Locate the cell with the specified text and output its (X, Y) center coordinate. 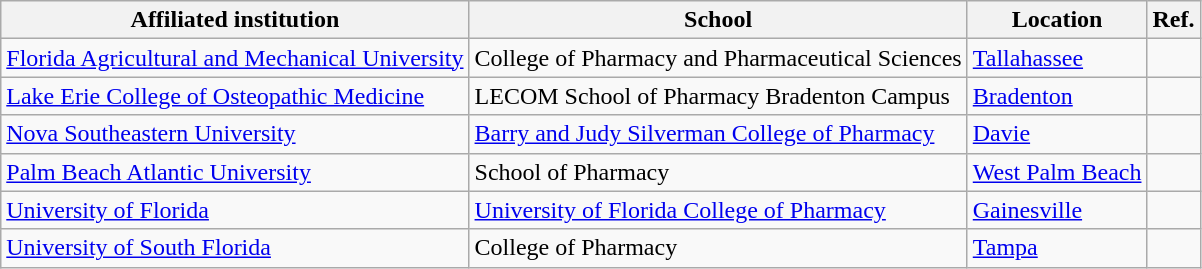
University of South Florida (235, 248)
College of Pharmacy and Pharmaceutical Sciences (718, 58)
Location (1057, 20)
Lake Erie College of Osteopathic Medicine (235, 96)
University of Florida College of Pharmacy (718, 210)
Tampa (1057, 248)
Barry and Judy Silverman College of Pharmacy (718, 134)
LECOM School of Pharmacy Bradenton Campus (718, 96)
School (718, 20)
Palm Beach Atlantic University (235, 172)
College of Pharmacy (718, 248)
University of Florida (235, 210)
School of Pharmacy (718, 172)
Bradenton (1057, 96)
Davie (1057, 134)
Tallahassee (1057, 58)
West Palm Beach (1057, 172)
Ref. (1174, 20)
Gainesville (1057, 210)
Florida Agricultural and Mechanical University (235, 58)
Affiliated institution (235, 20)
Nova Southeastern University (235, 134)
